Determine the (x, y) coordinate at the center of the cell enclosing the given text.  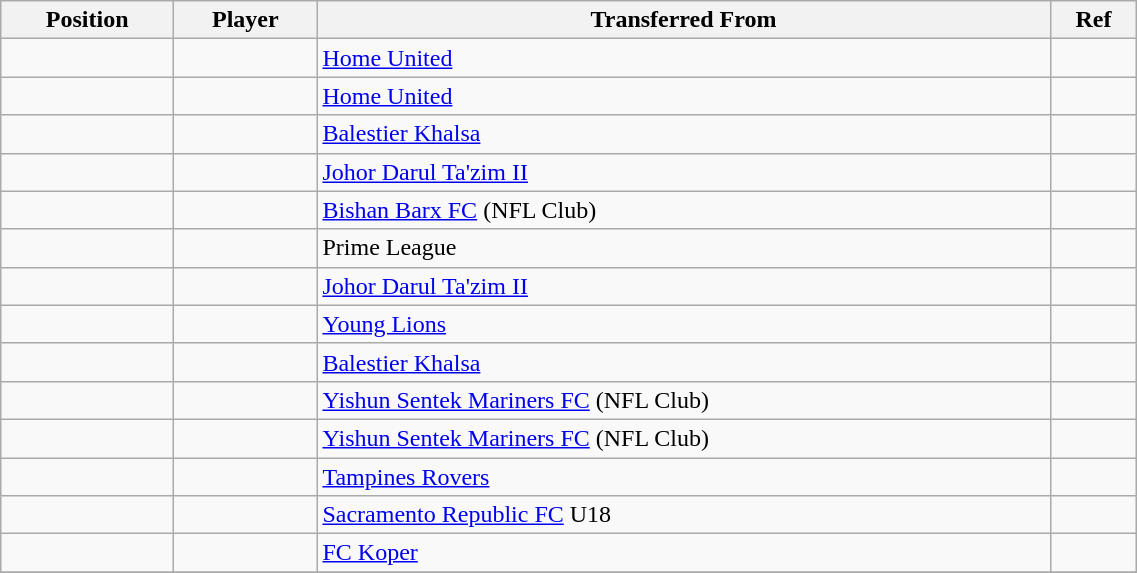
Prime League (684, 248)
FC Koper (684, 553)
Position (88, 20)
Young Lions (684, 324)
Player (246, 20)
Transferred From (684, 20)
Tampines Rovers (684, 477)
Ref (1094, 20)
Sacramento Republic FC U18 (684, 515)
Bishan Barx FC (NFL Club) (684, 210)
